Extract the (X, Y) coordinate from the center of the cell holding the provided text.  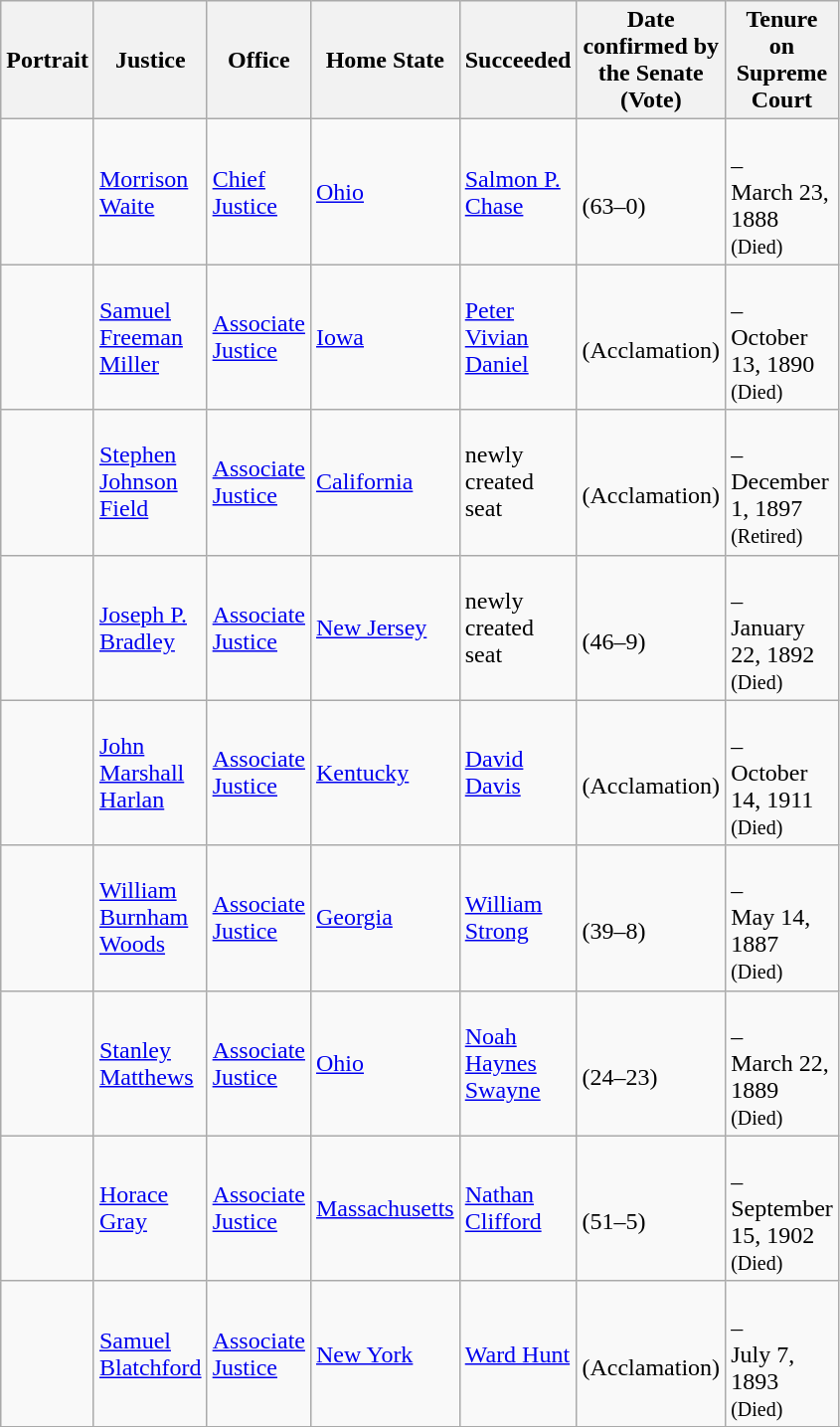
Morrison Waite (150, 192)
William Strong (518, 918)
Samuel Freeman Miller (150, 337)
Stanley Matthews (150, 1063)
Salmon P. Chase (518, 192)
–March 22, 1889(Died) (782, 1063)
Date confirmed by the Senate(Vote) (651, 60)
Nathan Clifford (518, 1208)
David Davis (518, 773)
(24–23) (651, 1063)
Peter Vivian Daniel (518, 337)
Samuel Blatchford (150, 1353)
(63–0) (651, 192)
–March 23, 1888(Died) (782, 192)
California (385, 482)
(51–5) (651, 1208)
Joseph P. Bradley (150, 627)
Office (258, 60)
–December 1, 1897(Retired) (782, 482)
Justice (150, 60)
–January 22, 1892(Died) (782, 627)
William Burnham Woods (150, 918)
Iowa (385, 337)
(46–9) (651, 627)
New Jersey (385, 627)
John Marshall Harlan (150, 773)
Ward Hunt (518, 1353)
Kentucky (385, 773)
–September 15, 1902(Died) (782, 1208)
Stephen Johnson Field (150, 482)
Horace Gray (150, 1208)
Portrait (48, 60)
–October 13, 1890(Died) (782, 337)
New York (385, 1353)
–July 7, 1893(Died) (782, 1353)
–May 14, 1887(Died) (782, 918)
Noah Haynes Swayne (518, 1063)
Massachusetts (385, 1208)
Georgia (385, 918)
Tenure on Supreme Court (782, 60)
Succeeded (518, 60)
–October 14, 1911(Died) (782, 773)
(39–8) (651, 918)
Chief Justice (258, 192)
Home State (385, 60)
